From the cell containing the given text, extract its center point as [X, Y] coordinate. 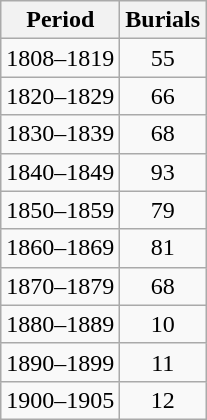
10 [163, 324]
1808–1819 [60, 58]
1830–1839 [60, 134]
12 [163, 400]
93 [163, 172]
1880–1889 [60, 324]
1870–1879 [60, 286]
11 [163, 362]
1900–1905 [60, 400]
79 [163, 210]
1860–1869 [60, 248]
Period [60, 20]
1850–1859 [60, 210]
55 [163, 58]
Burials [163, 20]
81 [163, 248]
1890–1899 [60, 362]
1820–1829 [60, 96]
1840–1849 [60, 172]
66 [163, 96]
